Determine the [x, y] coordinate at the center of the cell enclosing the given text.  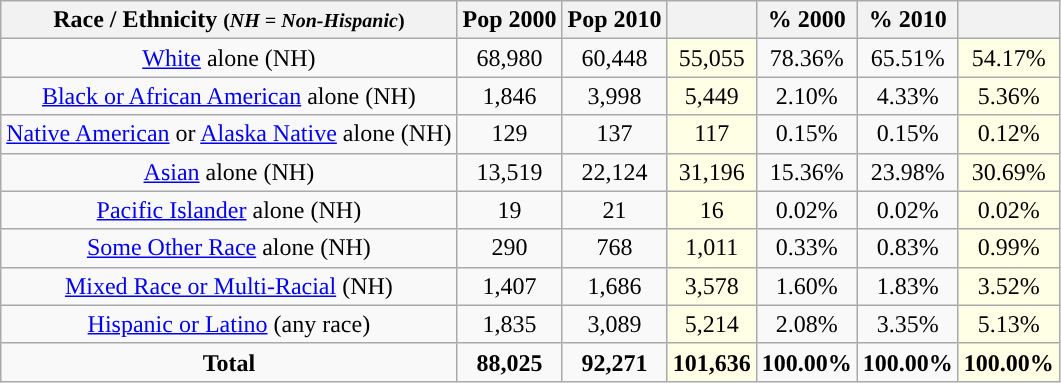
% 2010 [908, 20]
0.83% [908, 248]
22,124 [614, 172]
% 2000 [806, 20]
31,196 [712, 172]
2.10% [806, 96]
Pop 2000 [510, 20]
5.36% [1008, 96]
1.83% [908, 286]
137 [614, 134]
129 [510, 134]
2.08% [806, 324]
68,980 [510, 58]
Native American or Alaska Native alone (NH) [229, 134]
30.69% [1008, 172]
White alone (NH) [229, 58]
1,011 [712, 248]
15.36% [806, 172]
1,835 [510, 324]
1.60% [806, 286]
290 [510, 248]
5,214 [712, 324]
117 [712, 134]
19 [510, 210]
13,519 [510, 172]
65.51% [908, 58]
3,089 [614, 324]
768 [614, 248]
3,578 [712, 286]
5.13% [1008, 324]
1,846 [510, 96]
0.12% [1008, 134]
3.35% [908, 324]
3,998 [614, 96]
16 [712, 210]
1,686 [614, 286]
78.36% [806, 58]
Asian alone (NH) [229, 172]
60,448 [614, 58]
5,449 [712, 96]
0.99% [1008, 248]
101,636 [712, 362]
92,271 [614, 362]
0.33% [806, 248]
54.17% [1008, 58]
21 [614, 210]
3.52% [1008, 286]
4.33% [908, 96]
88,025 [510, 362]
55,055 [712, 58]
23.98% [908, 172]
Total [229, 362]
Some Other Race alone (NH) [229, 248]
Pacific Islander alone (NH) [229, 210]
Black or African American alone (NH) [229, 96]
Hispanic or Latino (any race) [229, 324]
1,407 [510, 286]
Pop 2010 [614, 20]
Mixed Race or Multi-Racial (NH) [229, 286]
Race / Ethnicity (NH = Non-Hispanic) [229, 20]
